Locate the cell with the specified text and output its (x, y) center coordinate. 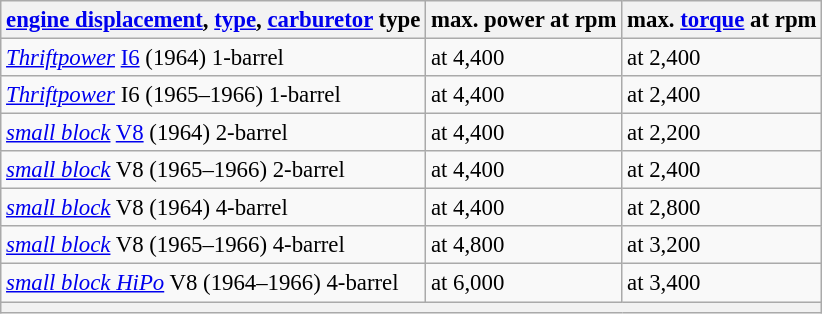
Thriftpower I6 (1964) 1-barrel (214, 58)
small block V8 (1964) 4-barrel (214, 208)
at 6,000 (524, 283)
Thriftpower I6 (1965–1966) 1-barrel (214, 95)
small block V8 (1964) 2-barrel (214, 133)
small block HiPo V8 (1964–1966) 4-barrel (214, 283)
at 4,800 (524, 245)
max. power at rpm (524, 20)
engine displacement, type, carburetor type (214, 20)
max. torque at rpm (722, 20)
at 3,200 (722, 245)
at 3,400 (722, 283)
at 2,200 (722, 133)
small block V8 (1965–1966) 4-barrel (214, 245)
small block V8 (1965–1966) 2-barrel (214, 170)
at 2,800 (722, 208)
